From the cell containing the given text, extract its center point as [x, y] coordinate. 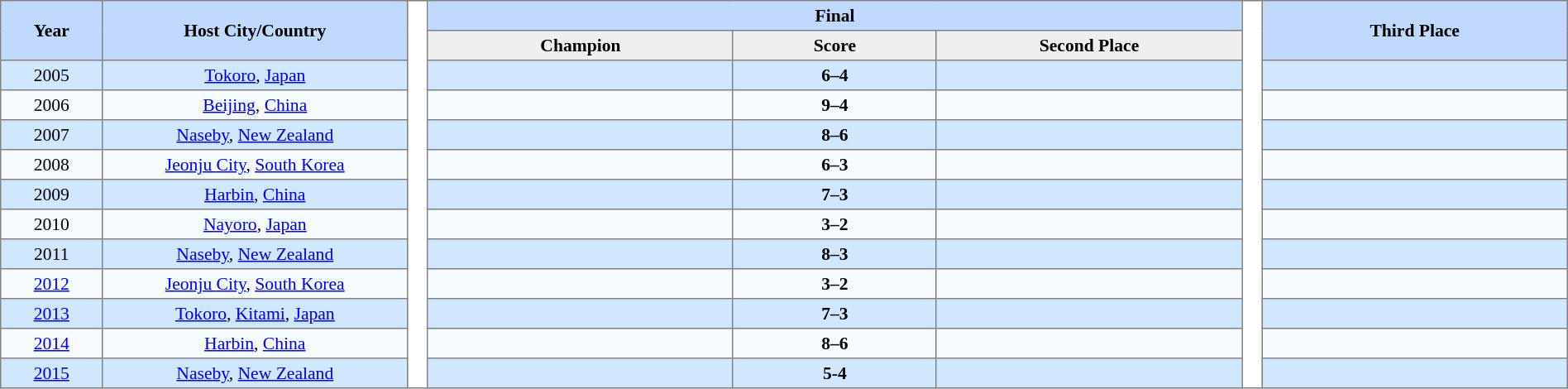
Beijing, China [255, 105]
Host City/Country [255, 31]
Nayoro, Japan [255, 224]
2012 [51, 284]
2007 [51, 135]
6–4 [834, 75]
Tokoro, Kitami, Japan [255, 314]
Third Place [1414, 31]
2006 [51, 105]
Score [834, 46]
Year [51, 31]
Second Place [1088, 46]
9–4 [834, 105]
2015 [51, 373]
Tokoro, Japan [255, 75]
2010 [51, 224]
8–3 [834, 254]
2013 [51, 314]
6–3 [834, 165]
Final [834, 16]
5-4 [834, 373]
2008 [51, 165]
2009 [51, 194]
2011 [51, 254]
Champion [581, 46]
2005 [51, 75]
2014 [51, 343]
